Output the (x, y) coordinate of the center of the cell containing the given text.  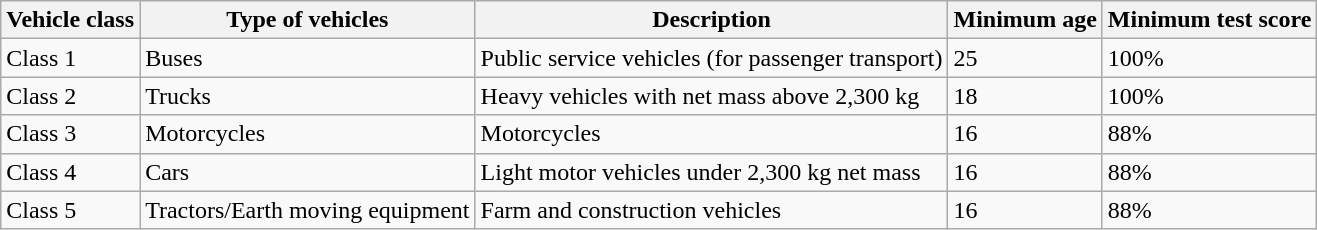
Class 4 (70, 172)
Tractors/Earth moving equipment (308, 210)
Heavy vehicles with net mass above 2,300 kg (712, 96)
Minimum age (1025, 20)
25 (1025, 58)
Class 2 (70, 96)
Cars (308, 172)
Minimum test score (1210, 20)
Class 3 (70, 134)
Vehicle class (70, 20)
Class 1 (70, 58)
Farm and construction vehicles (712, 210)
Buses (308, 58)
Description (712, 20)
Trucks (308, 96)
Class 5 (70, 210)
18 (1025, 96)
Light motor vehicles under 2,300 kg net mass (712, 172)
Type of vehicles (308, 20)
Public service vehicles (for passenger transport) (712, 58)
